Find where the given text appears and provide that cell's center as [X, Y] coordinate. 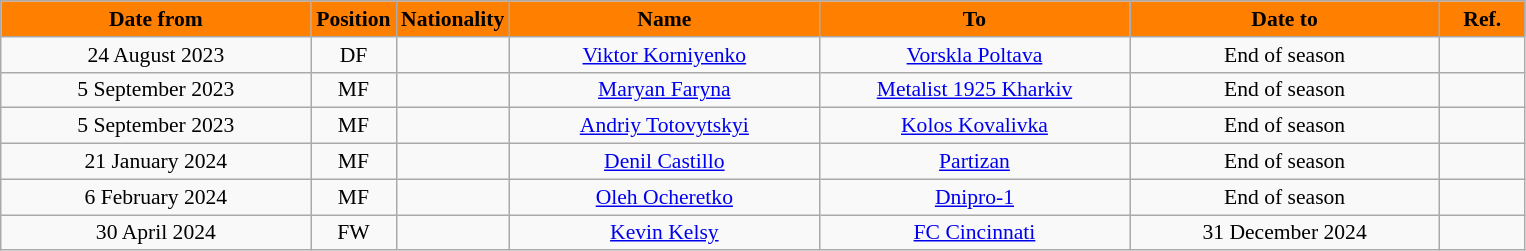
Nationality [452, 19]
Kolos Kovalivka [974, 126]
FC Cincinnati [974, 233]
DF [354, 55]
Vorskla Poltava [974, 55]
30 April 2024 [156, 233]
Partizan [974, 162]
21 January 2024 [156, 162]
Date to [1285, 19]
Denil Castillo [664, 162]
Maryan Faryna [664, 90]
Metalist 1925 Kharkiv [974, 90]
Andriy Totovytskyi [664, 126]
Ref. [1482, 19]
Kevin Kelsy [664, 233]
Date from [156, 19]
FW [354, 233]
Viktor Korniyenko [664, 55]
6 February 2024 [156, 197]
24 August 2023 [156, 55]
Oleh Ocheretko [664, 197]
Position [354, 19]
To [974, 19]
Dnipro-1 [974, 197]
Name [664, 19]
31 December 2024 [1285, 233]
